Extract the [x, y] coordinate from the center of the cell holding the provided text.  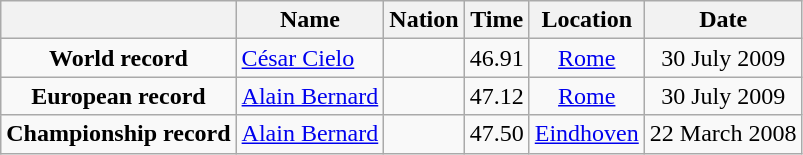
47.12 [496, 96]
Eindhoven [586, 134]
Name [310, 20]
World record [118, 58]
Championship record [118, 134]
Location [586, 20]
Date [723, 20]
Nation [424, 20]
Time [496, 20]
46.91 [496, 58]
22 March 2008 [723, 134]
European record [118, 96]
47.50 [496, 134]
César Cielo [310, 58]
